Output the [x, y] coordinate of the center of the cell containing the given text.  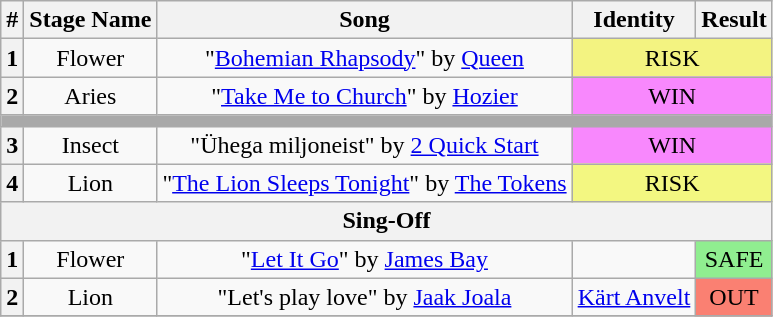
Song [364, 20]
4 [12, 183]
OUT [734, 297]
# [12, 20]
"Ühega miljoneist" by 2 Quick Start [364, 145]
"Take Me to Church" by Hozier [364, 96]
Result [734, 20]
Stage Name [90, 20]
"Let It Go" by James Bay [364, 259]
"Bohemian Rhapsody" by Queen [364, 58]
Kärt Anvelt [634, 297]
Aries [90, 96]
Insect [90, 145]
Identity [634, 20]
SAFE [734, 259]
"Let's play love" by Jaak Joala [364, 297]
"The Lion Sleeps Tonight" by The Tokens [364, 183]
3 [12, 145]
Sing-Off [386, 221]
